For the text-containing cell, return its midpoint in (x, y) coordinate format. 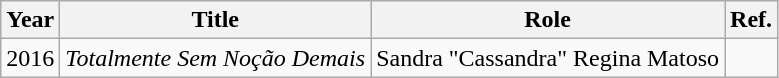
Totalmente Sem Noção Demais (216, 58)
Title (216, 20)
2016 (30, 58)
Role (548, 20)
Ref. (752, 20)
Sandra "Cassandra" Regina Matoso (548, 58)
Year (30, 20)
